Capture the cell that displays the provided text and extract its [x, y] central coordinate. 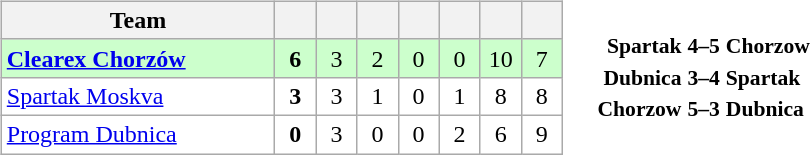
Clearex Chorzów [138, 58]
Team [138, 20]
4–5 [704, 46]
7 [542, 58]
Program Dubnica [138, 134]
9 [542, 134]
3–4 [704, 77]
Chorzow [640, 109]
Dubnica [640, 77]
5–3 [704, 109]
Spartak [640, 46]
Spartak Moskva [138, 96]
10 [500, 58]
